Return the [x, y] coordinate for the center point of the cell that contains the specified text.  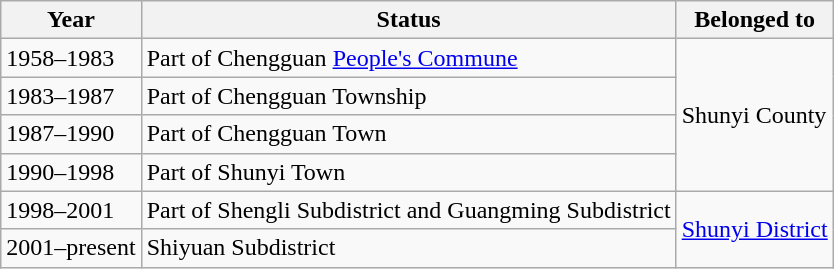
Part of Shunyi Town [408, 172]
1958–1983 [71, 58]
2001–present [71, 248]
Part of Chengguan Township [408, 96]
Shunyi County [754, 115]
1990–1998 [71, 172]
Year [71, 20]
Part of Shengli Subdistrict and Guangming Subdistrict [408, 210]
Part of Chengguan People's Commune [408, 58]
1987–1990 [71, 134]
Belonged to [754, 20]
Part of Chengguan Town [408, 134]
Status [408, 20]
Shunyi District [754, 229]
1983–1987 [71, 96]
1998–2001 [71, 210]
Shiyuan Subdistrict [408, 248]
